Output the [X, Y] coordinate of the center of the cell containing the given text.  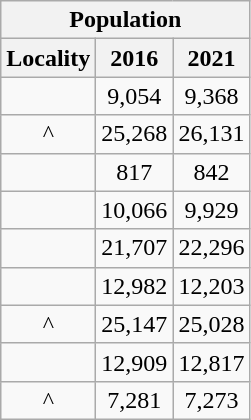
25,147 [134, 324]
9,368 [212, 96]
7,273 [212, 400]
26,131 [212, 134]
25,268 [134, 134]
9,054 [134, 96]
22,296 [212, 248]
7,281 [134, 400]
12,203 [212, 286]
842 [212, 172]
817 [134, 172]
25,028 [212, 324]
Locality [48, 58]
12,982 [134, 286]
12,909 [134, 362]
21,707 [134, 248]
10,066 [134, 210]
2021 [212, 58]
9,929 [212, 210]
12,817 [212, 362]
Population [126, 20]
2016 [134, 58]
